Extract the [X, Y] coordinate from the center of the cell holding the provided text.  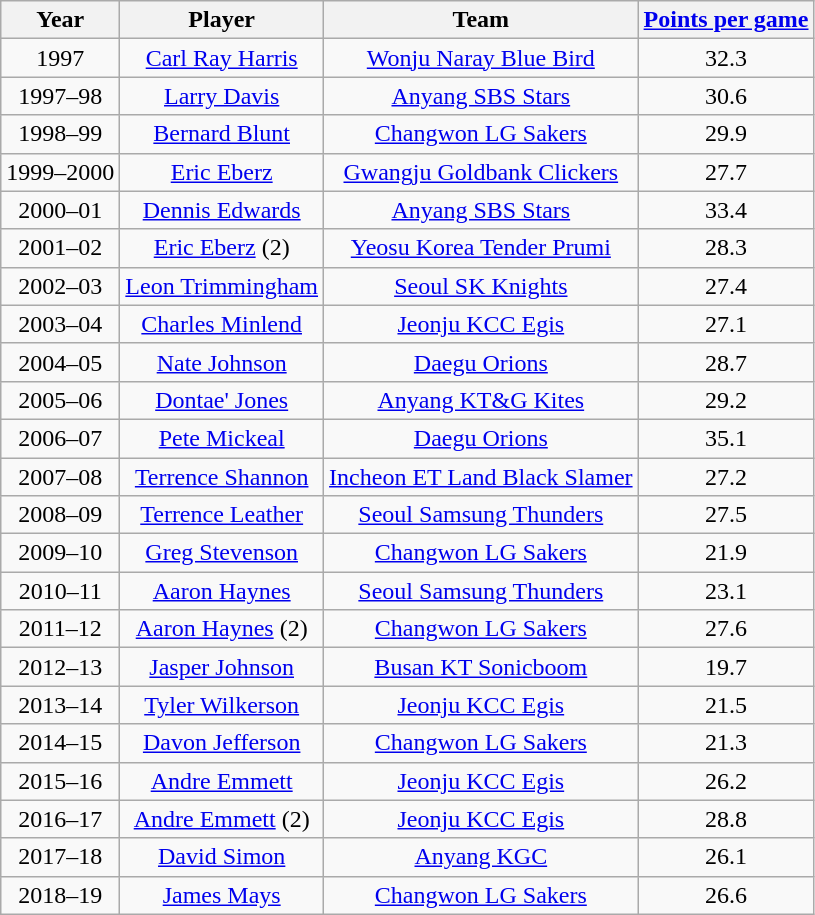
Wonju Naray Blue Bird [482, 58]
Larry Davis [222, 96]
26.1 [726, 857]
27.2 [726, 477]
Terrence Leather [222, 515]
21.3 [726, 743]
2001–02 [60, 248]
1998–99 [60, 134]
23.1 [726, 591]
Incheon ET Land Black Slamer [482, 477]
Dontae' Jones [222, 400]
Seoul SK Knights [482, 286]
Davon Jefferson [222, 743]
2015–16 [60, 781]
Player [222, 20]
Eric Eberz [222, 172]
James Mays [222, 895]
27.1 [726, 324]
2004–05 [60, 362]
28.8 [726, 819]
2005–06 [60, 400]
2017–18 [60, 857]
Anyang KGC [482, 857]
Yeosu Korea Tender Prumi [482, 248]
2009–10 [60, 553]
Aaron Haynes (2) [222, 629]
Pete Mickeal [222, 438]
29.9 [726, 134]
2013–14 [60, 705]
2008–09 [60, 515]
Charles Minlend [222, 324]
Bernard Blunt [222, 134]
1997 [60, 58]
27.6 [726, 629]
Andre Emmett [222, 781]
2003–04 [60, 324]
29.2 [726, 400]
19.7 [726, 667]
2016–17 [60, 819]
Terrence Shannon [222, 477]
2000–01 [60, 210]
28.3 [726, 248]
Nate Johnson [222, 362]
26.2 [726, 781]
21.9 [726, 553]
28.7 [726, 362]
2007–08 [60, 477]
Greg Stevenson [222, 553]
Gwangju Goldbank Clickers [482, 172]
Team [482, 20]
Dennis Edwards [222, 210]
2006–07 [60, 438]
Aaron Haynes [222, 591]
Carl Ray Harris [222, 58]
2010–11 [60, 591]
21.5 [726, 705]
2018–19 [60, 895]
35.1 [726, 438]
26.6 [726, 895]
Andre Emmett (2) [222, 819]
2014–15 [60, 743]
2012–13 [60, 667]
32.3 [726, 58]
1997–98 [60, 96]
27.4 [726, 286]
Leon Trimmingham [222, 286]
Year [60, 20]
27.7 [726, 172]
Tyler Wilkerson [222, 705]
Eric Eberz (2) [222, 248]
27.5 [726, 515]
Jasper Johnson [222, 667]
2002–03 [60, 286]
33.4 [726, 210]
David Simon [222, 857]
Anyang KT&G Kites [482, 400]
Points per game [726, 20]
Busan KT Sonicboom [482, 667]
2011–12 [60, 629]
1999–2000 [60, 172]
30.6 [726, 96]
